Scan for the cell matching the given text and deliver its [x, y] coordinate at center. 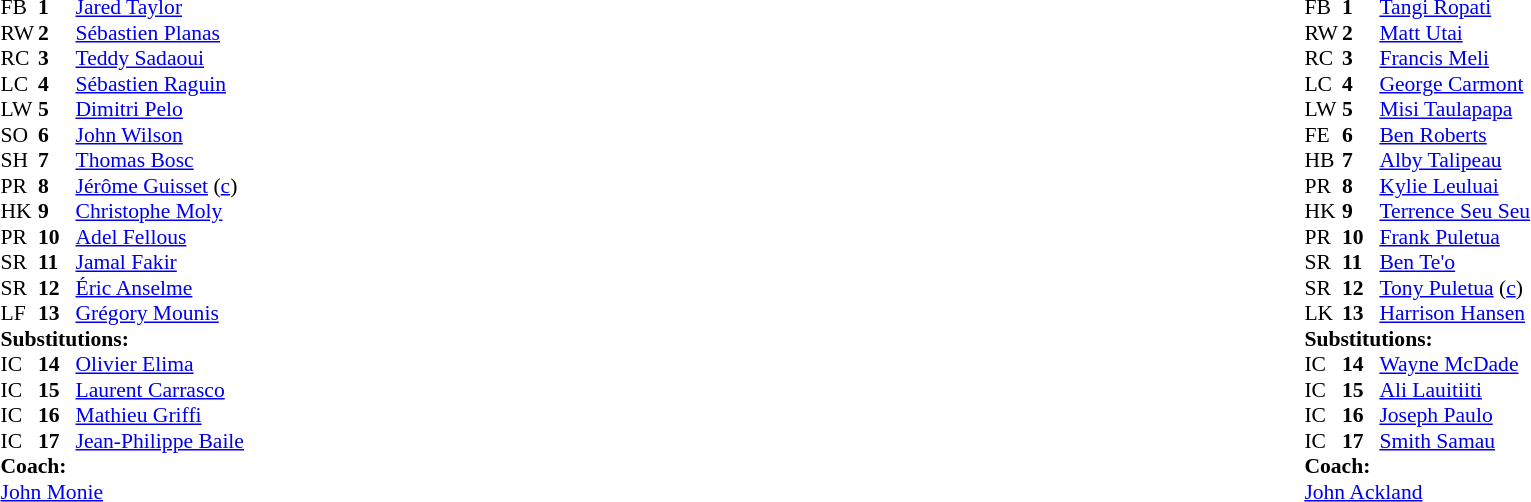
Laurent Carrasco [160, 390]
Jean-Philippe Baile [160, 441]
SH [19, 161]
Éric Anselme [160, 288]
Christophe Moly [160, 211]
Dimitri Pelo [160, 109]
Adel Fellous [160, 237]
Kylie Leuluai [1454, 186]
FE [1323, 135]
Terrence Seu Seu [1454, 211]
LF [19, 313]
Matt Utai [1454, 33]
Smith Samau [1454, 441]
Jamal Fakir [160, 263]
Wayne McDade [1454, 365]
Harrison Hansen [1454, 313]
Jérôme Guisset (c) [160, 186]
Sébastien Raguin [160, 84]
Sébastien Planas [160, 33]
Francis Meli [1454, 59]
Tony Puletua (c) [1454, 288]
Mathieu Griffi [160, 415]
Alby Talipeau [1454, 161]
Ali Lauitiiti [1454, 390]
Joseph Paulo [1454, 415]
John Wilson [160, 135]
LK [1323, 313]
Ben Te'o [1454, 263]
Grégory Mounis [160, 313]
Ben Roberts [1454, 135]
Frank Puletua [1454, 237]
Teddy Sadaoui [160, 59]
Thomas Bosc [160, 161]
HB [1323, 161]
SO [19, 135]
George Carmont [1454, 84]
Misi Taulapapa [1454, 109]
Olivier Elima [160, 365]
